Provide the (x, y) coordinate of the cell's center where the given text is located.  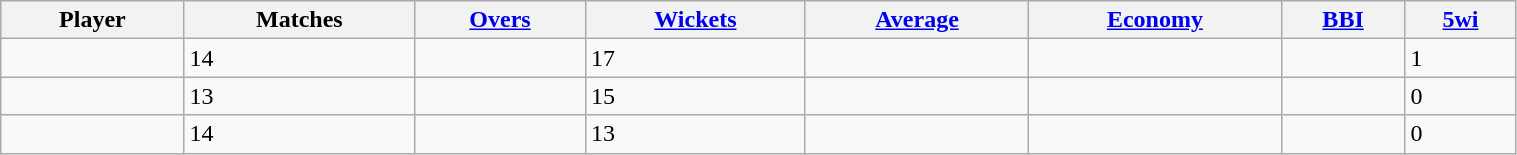
BBI (1343, 20)
Player (92, 20)
Wickets (695, 20)
5wi (1460, 20)
Average (916, 20)
Matches (300, 20)
17 (695, 58)
Overs (500, 20)
15 (695, 96)
Economy (1156, 20)
1 (1460, 58)
